Output the [x, y] coordinate of the center of the cell containing the given text.  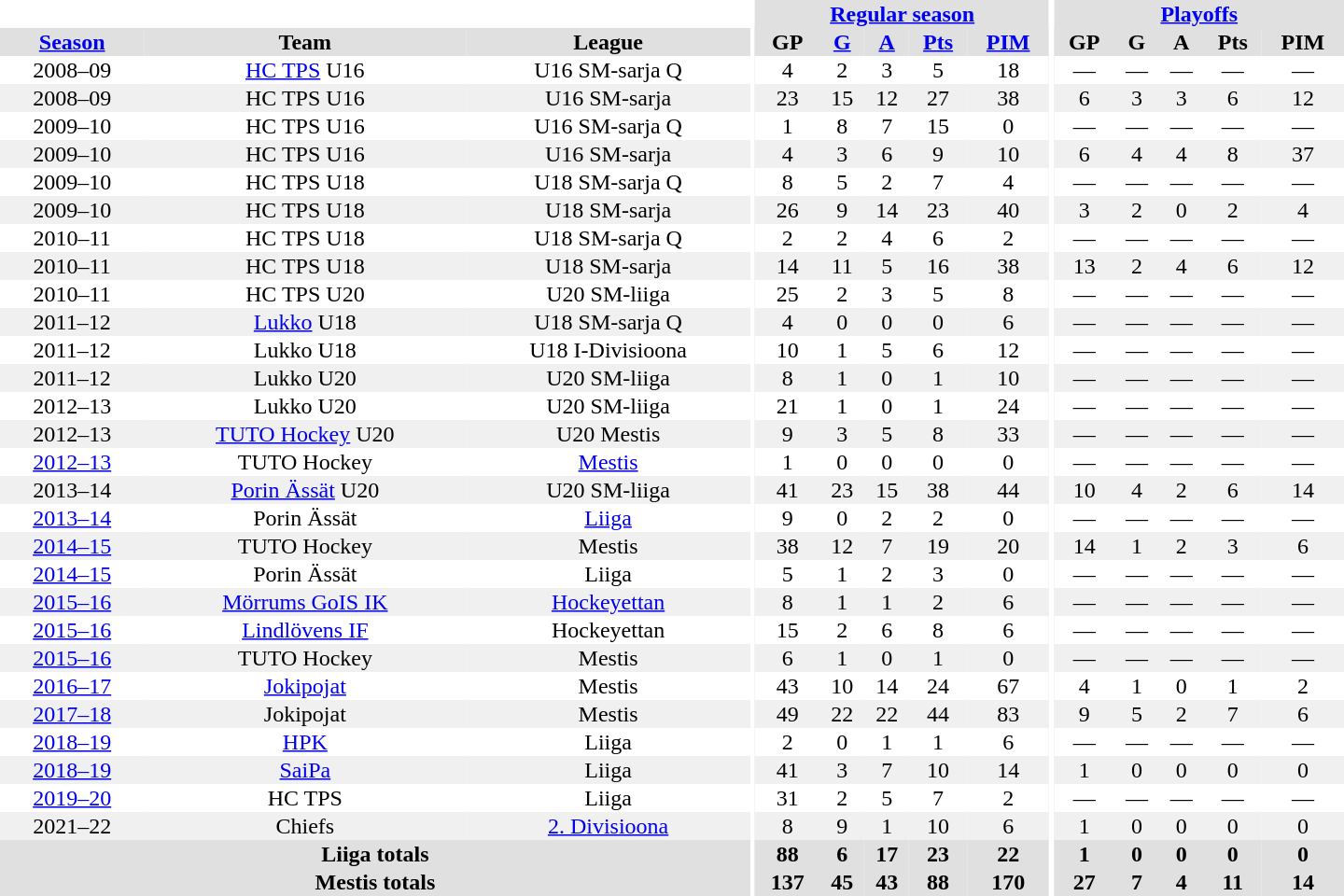
Regular season [902, 14]
33 [1008, 434]
Liiga totals [375, 854]
21 [788, 406]
67 [1008, 686]
TUTO Hockey U20 [304, 434]
16 [938, 266]
2. Divisioona [608, 826]
13 [1085, 266]
31 [788, 798]
U18 I-Divisioona [608, 350]
U20 Mestis [608, 434]
25 [788, 294]
18 [1008, 70]
HC TPS [304, 798]
37 [1303, 154]
Mörrums GoIS IK [304, 602]
49 [788, 714]
17 [887, 854]
Mestis totals [375, 882]
20 [1008, 546]
League [608, 42]
83 [1008, 714]
19 [938, 546]
Chiefs [304, 826]
SaiPa [304, 770]
170 [1008, 882]
2021–22 [72, 826]
Season [72, 42]
45 [842, 882]
137 [788, 882]
2017–18 [72, 714]
Playoffs [1199, 14]
26 [788, 210]
HC TPS U20 [304, 294]
Team [304, 42]
2016–17 [72, 686]
40 [1008, 210]
HPK [304, 742]
Porin Ässät U20 [304, 490]
Lindlövens IF [304, 630]
2019–20 [72, 798]
